Detect which cell encompasses the target text, then output its (x, y) center coordinate. 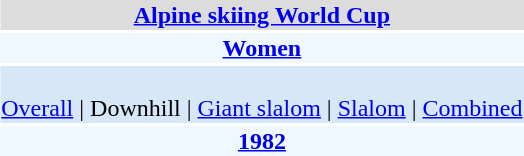
1982 (262, 141)
Alpine skiing World Cup (262, 15)
Overall | Downhill | Giant slalom | Slalom | Combined (262, 94)
Women (262, 48)
